Extract the [X, Y] coordinate from the center of the cell holding the provided text.  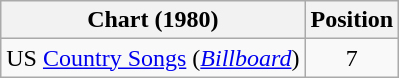
US Country Songs (Billboard) [153, 58]
7 [352, 58]
Position [352, 20]
Chart (1980) [153, 20]
